Provide the (x, y) coordinate of the cell's center where the given text is located.  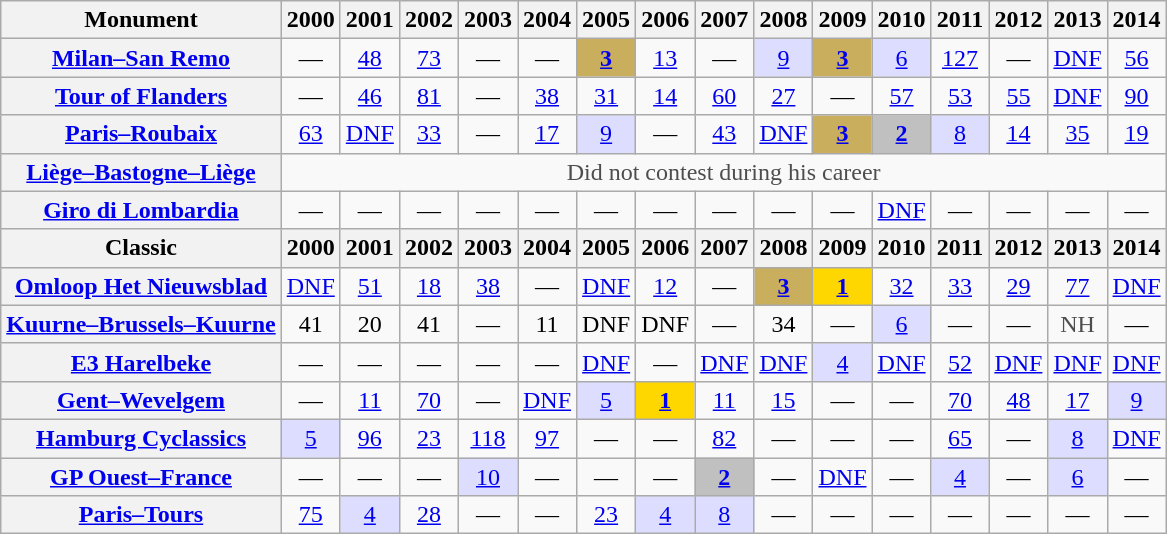
43 (724, 134)
31 (606, 96)
82 (724, 438)
118 (488, 438)
63 (310, 134)
Liège–Bastogne–Liège (141, 172)
35 (1078, 134)
Classic (141, 248)
27 (784, 96)
96 (370, 438)
65 (960, 438)
32 (902, 286)
46 (370, 96)
Omloop Het Nieuwsblad (141, 286)
Hamburg Cyclassics (141, 438)
18 (428, 286)
34 (784, 324)
Paris–Roubaix (141, 134)
Tour of Flanders (141, 96)
52 (960, 362)
55 (1018, 96)
73 (428, 58)
Milan–San Remo (141, 58)
60 (724, 96)
13 (666, 58)
56 (1136, 58)
12 (666, 286)
75 (310, 515)
29 (1018, 286)
97 (548, 438)
E3 Harelbeke (141, 362)
Kuurne–Brussels–Kuurne (141, 324)
Giro di Lombardia (141, 210)
81 (428, 96)
Did not contest during his career (724, 172)
Paris–Tours (141, 515)
28 (428, 515)
90 (1136, 96)
77 (1078, 286)
53 (960, 96)
Gent–Wevelgem (141, 400)
51 (370, 286)
57 (902, 96)
GP Ouest–France (141, 477)
127 (960, 58)
20 (370, 324)
15 (784, 400)
Monument (141, 20)
19 (1136, 134)
10 (488, 477)
NH (1078, 324)
